Identify which cell holds the provided text, then report its (x, y) central coordinate. 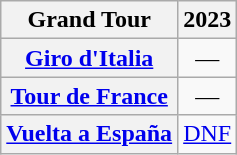
2023 (208, 20)
DNF (208, 134)
Grand Tour (90, 20)
Vuelta a España (90, 134)
Giro d'Italia (90, 58)
Tour de France (90, 96)
